Determine the (X, Y) coordinate at the center of the cell enclosing the given text.  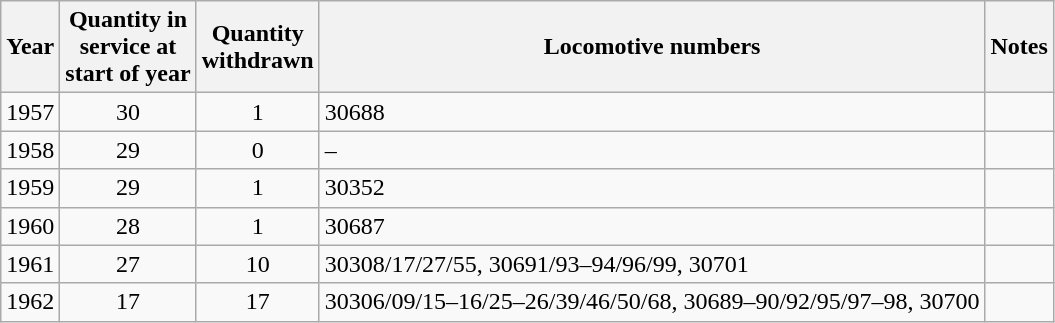
30 (128, 112)
1961 (30, 264)
10 (258, 264)
0 (258, 150)
1959 (30, 188)
Year (30, 47)
1958 (30, 150)
30308/17/27/55, 30691/93–94/96/99, 30701 (652, 264)
30352 (652, 188)
1960 (30, 226)
– (652, 150)
Quantity inservice atstart of year (128, 47)
27 (128, 264)
1962 (30, 302)
30306/09/15–16/25–26/39/46/50/68, 30689–90/92/95/97–98, 30700 (652, 302)
30687 (652, 226)
Notes (1019, 47)
1957 (30, 112)
28 (128, 226)
Quantitywithdrawn (258, 47)
30688 (652, 112)
Locomotive numbers (652, 47)
